Provide the (X, Y) coordinate of the cell's center where the given text is located.  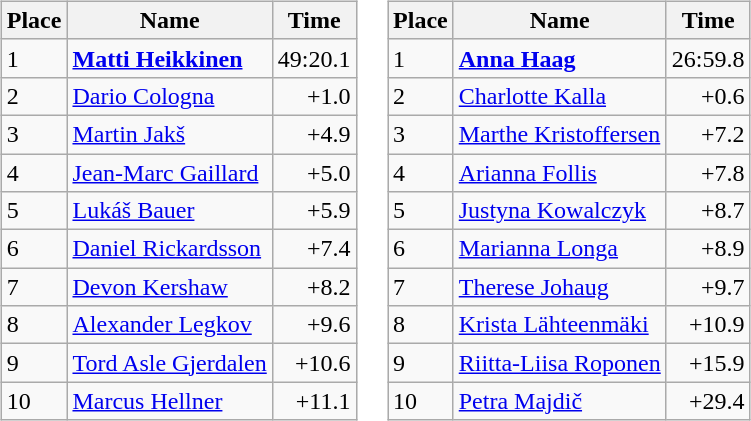
+5.0 (314, 173)
+9.7 (708, 287)
Anna Haag (560, 58)
Charlotte Kalla (560, 96)
Matti Heikkinen (170, 58)
Riitta-Liisa Roponen (560, 363)
+5.9 (314, 211)
+7.2 (708, 134)
+4.9 (314, 134)
Jean-Marc Gaillard (170, 173)
Therese Johaug (560, 287)
49:20.1 (314, 58)
+11.1 (314, 401)
26:59.8 (708, 58)
Tord Asle Gjerdalen (170, 363)
+8.2 (314, 287)
+29.4 (708, 401)
+0.6 (708, 96)
Marcus Hellner (170, 401)
+7.8 (708, 173)
Martin Jakš (170, 134)
+15.9 (708, 363)
Dario Cologna (170, 96)
+1.0 (314, 96)
Marthe Kristoffersen (560, 134)
+9.6 (314, 325)
+8.9 (708, 249)
Justyna Kowalczyk (560, 211)
+10.6 (314, 363)
Krista Lähteenmäki (560, 325)
Alexander Legkov (170, 325)
+8.7 (708, 211)
+7.4 (314, 249)
Arianna Follis (560, 173)
Devon Kershaw (170, 287)
Daniel Rickardsson (170, 249)
Marianna Longa (560, 249)
+10.9 (708, 325)
Petra Majdič (560, 401)
Lukáš Bauer (170, 211)
